From the cell containing the given text, extract its center point as [X, Y] coordinate. 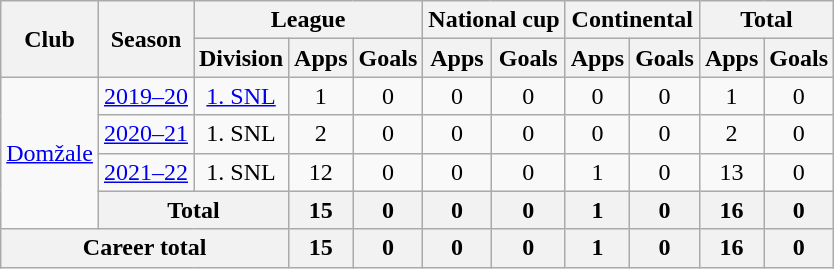
Continental [632, 20]
13 [731, 172]
2019–20 [146, 96]
Career total [145, 248]
12 [321, 172]
2021–22 [146, 172]
Division [242, 58]
Domžale [50, 153]
National cup [494, 20]
Season [146, 39]
2020–21 [146, 134]
Club [50, 39]
League [308, 20]
